Detect which cell encompasses the target text, then output its (x, y) center coordinate. 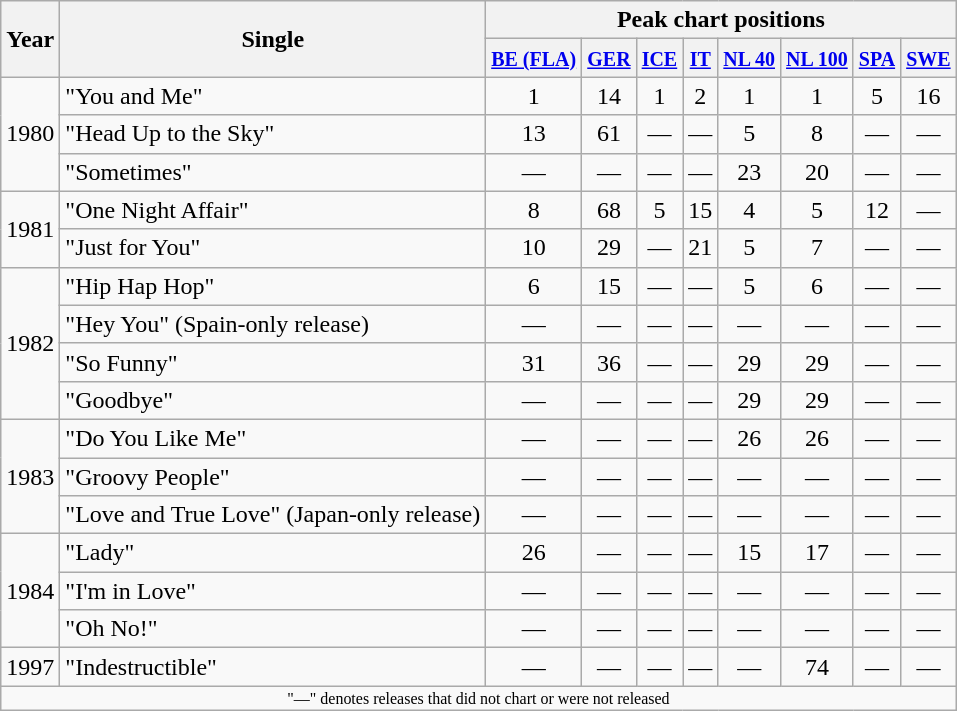
IT (700, 58)
"—" denotes releases that did not chart or were not released (478, 698)
"Just for You" (273, 248)
10 (534, 248)
20 (818, 172)
"Hip Hap Hop" (273, 286)
GER (609, 58)
1984 (30, 591)
"So Funny" (273, 362)
36 (609, 362)
1982 (30, 343)
NL 100 (818, 58)
ICE (660, 58)
1981 (30, 229)
7 (818, 248)
1983 (30, 476)
16 (929, 96)
21 (700, 248)
SWE (929, 58)
23 (750, 172)
BE (FLA) (534, 58)
"I'm in Love" (273, 591)
"Hey You" (Spain-only release) (273, 324)
1980 (30, 134)
Single (273, 39)
"Sometimes" (273, 172)
61 (609, 134)
SPA (876, 58)
"Groovy People" (273, 477)
"Indestructible" (273, 667)
"Head Up to the Sky" (273, 134)
NL 40 (750, 58)
"You and Me" (273, 96)
"Love and True Love" (Japan-only release) (273, 515)
4 (750, 210)
"Lady" (273, 553)
"Do You Like Me" (273, 438)
2 (700, 96)
"Oh No!" (273, 629)
1997 (30, 667)
17 (818, 553)
31 (534, 362)
68 (609, 210)
Peak chart positions (721, 20)
"Goodbye" (273, 400)
14 (609, 96)
74 (818, 667)
13 (534, 134)
"One Night Affair" (273, 210)
Year (30, 39)
12 (876, 210)
